Locate the cell with the specified text and output its (x, y) center coordinate. 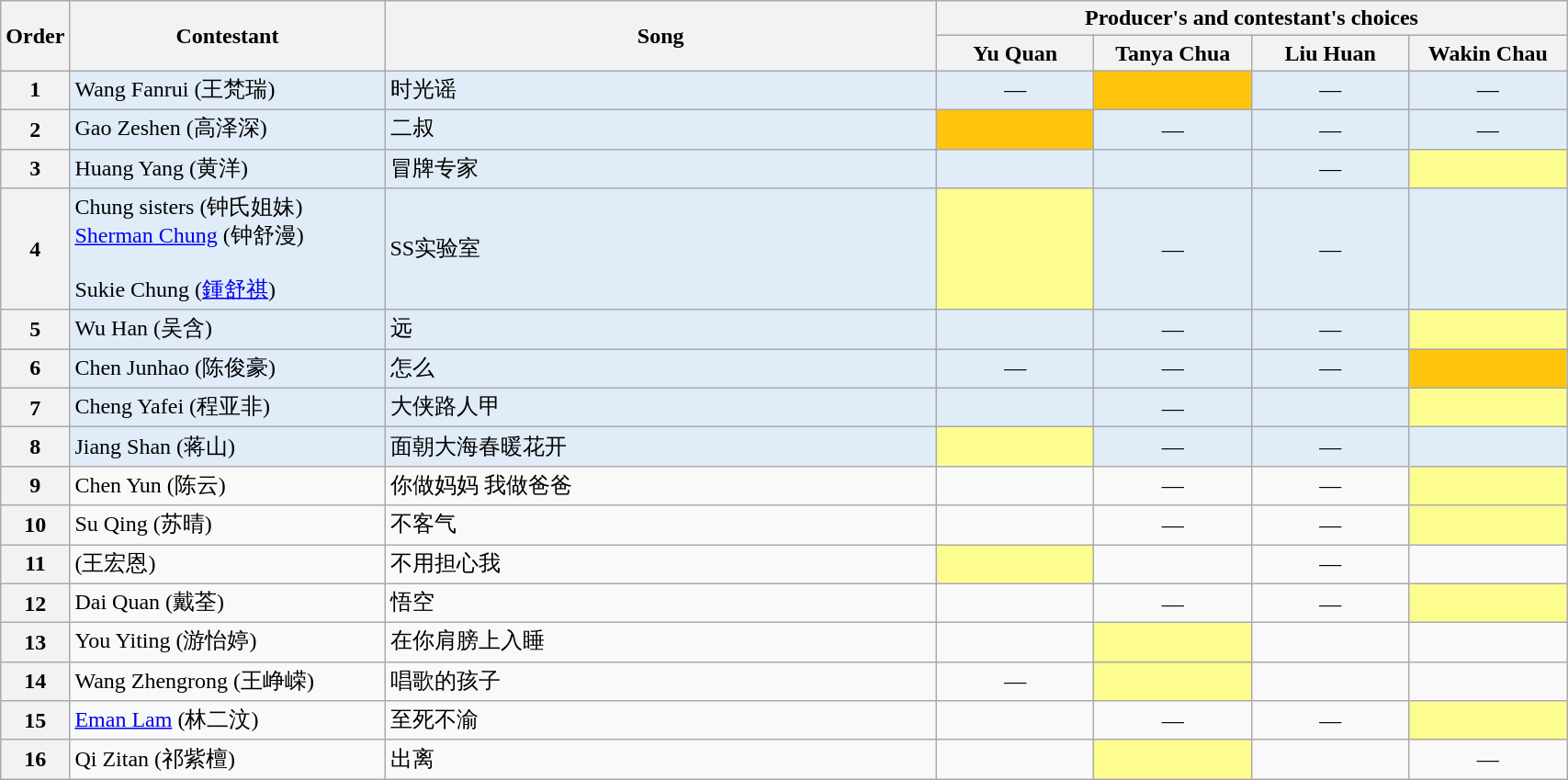
6 (35, 369)
SS实验室 (660, 250)
Jiang Shan (蒋山) (228, 447)
Chung sisters (钟氏姐妹)Sherman Chung (钟舒漫)Sukie Chung (鍾舒祺) (228, 250)
Contestant (228, 36)
1 (35, 90)
12 (35, 603)
Chen Yun (陈云) (228, 485)
Order (35, 36)
唱歌的孩子 (660, 682)
4 (35, 250)
你做妈妈 我做爸爸 (660, 485)
Producer's and contestant's choices (1251, 18)
5 (35, 329)
在你肩膀上入睡 (660, 643)
Yu Quan (1015, 53)
Huang Yang (黄洋) (228, 169)
Cheng Yafei (程亚非) (228, 408)
Wu Han (吴含) (228, 329)
16 (35, 759)
大侠路人甲 (660, 408)
Su Qing (苏晴) (228, 526)
8 (35, 447)
不用担心我 (660, 564)
10 (35, 526)
Wang Zhengrong (王峥嵘) (228, 682)
(王宏恩) (228, 564)
13 (35, 643)
You Yiting (游怡婷) (228, 643)
Tanya Chua (1173, 53)
面朝大海春暖花开 (660, 447)
Song (660, 36)
3 (35, 169)
冒牌专家 (660, 169)
Wakin Chau (1488, 53)
15 (35, 720)
远 (660, 329)
11 (35, 564)
2 (35, 129)
二叔 (660, 129)
时光谣 (660, 90)
Dai Quan (戴荃) (228, 603)
出离 (660, 759)
14 (35, 682)
Liu Huan (1330, 53)
悟空 (660, 603)
Gao Zeshen (高泽深) (228, 129)
Chen Junhao (陈俊豪) (228, 369)
至死不渝 (660, 720)
9 (35, 485)
Wang Fanrui (王梵瑞) (228, 90)
怎么 (660, 369)
Qi Zitan (祁紫檀) (228, 759)
不客气 (660, 526)
Eman Lam (林二汶) (228, 720)
7 (35, 408)
